Provide the (x, y) coordinate of the cell's center where the given text is located.  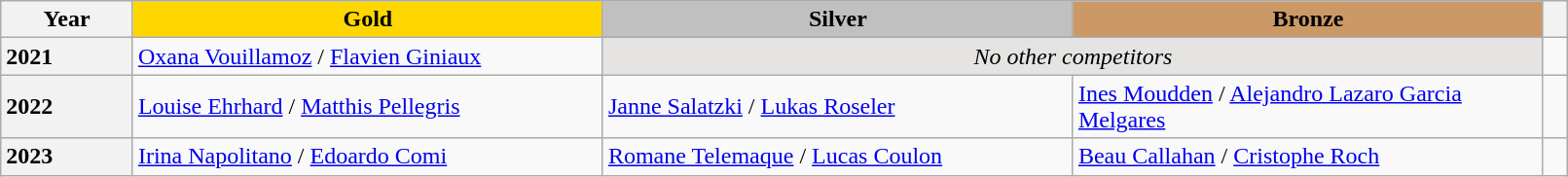
2023 (67, 157)
Silver (837, 19)
Janne Salatzki / Lukas Roseler (837, 107)
Beau Callahan / Cristophe Roch (1308, 157)
Louise Ehrhard / Matthis Pellegris (368, 107)
Year (67, 19)
Gold (368, 19)
Romane Telemaque / Lucas Coulon (837, 157)
Bronze (1308, 19)
Ines Moudden / Alejandro Lazaro Garcia Melgares (1308, 107)
No other competitors (1073, 56)
2022 (67, 107)
Irina Napolitano / Edoardo Comi (368, 157)
Oxana Vouillamoz / Flavien Giniaux (368, 56)
2021 (67, 56)
